Output the [X, Y] coordinate of the center of the cell containing the given text.  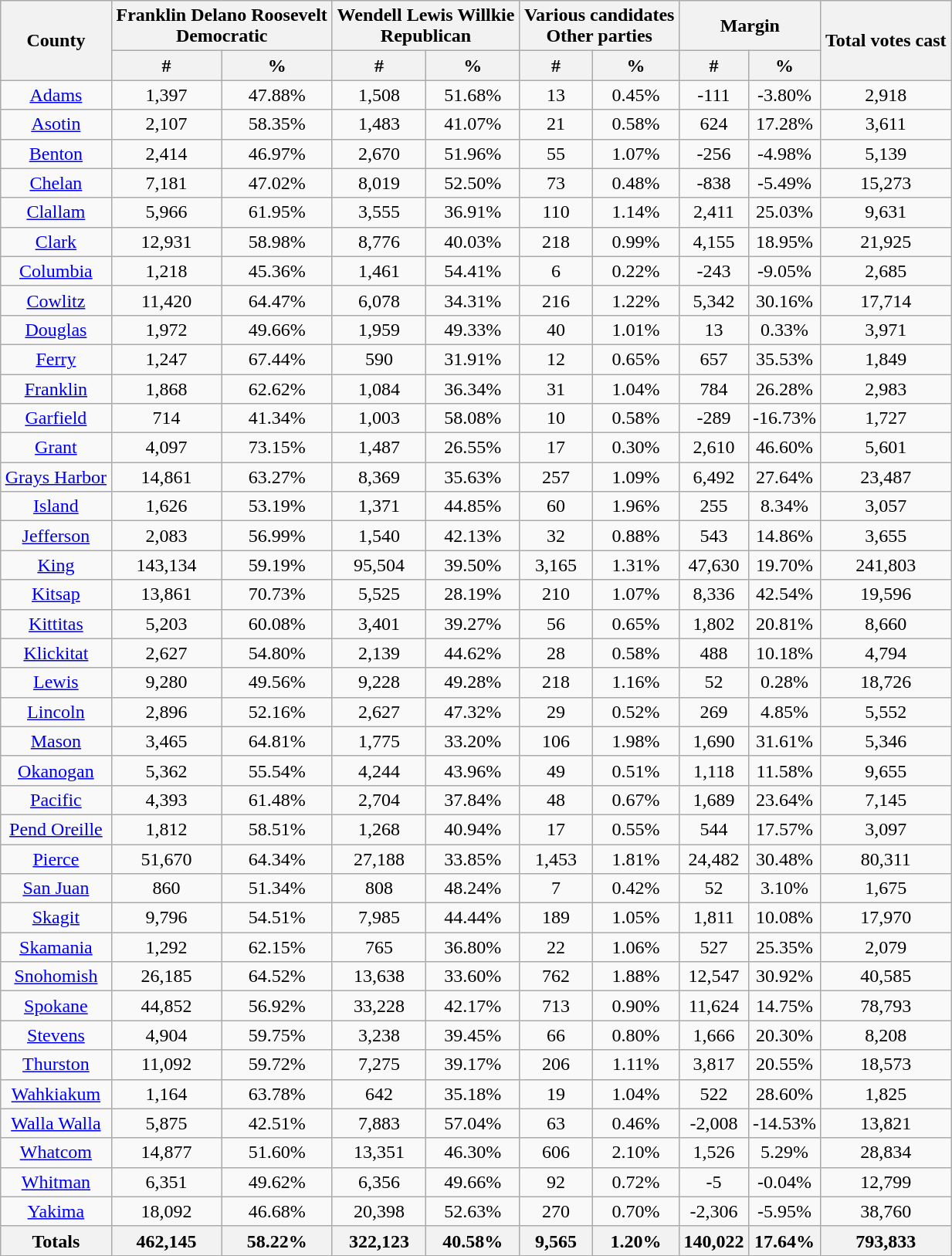
51,670 [167, 859]
642 [378, 1094]
7 [556, 889]
6,078 [378, 300]
13,861 [167, 594]
1,675 [886, 889]
58.51% [276, 829]
5,525 [378, 594]
18,573 [886, 1065]
7,275 [378, 1065]
606 [556, 1153]
62.15% [276, 947]
Lincoln [56, 712]
4,904 [167, 1035]
49.33% [473, 330]
3.10% [784, 889]
26.28% [784, 388]
1,727 [886, 418]
10 [556, 418]
49.28% [473, 682]
657 [714, 359]
11,092 [167, 1065]
462,145 [167, 1241]
714 [167, 418]
42.51% [276, 1123]
11,420 [167, 300]
2,610 [714, 448]
58.98% [276, 242]
590 [378, 359]
Adams [56, 95]
1.11% [635, 1065]
0.42% [635, 889]
1,811 [714, 918]
1.96% [635, 506]
60 [556, 506]
624 [714, 124]
527 [714, 947]
808 [378, 889]
4,244 [378, 770]
1,689 [714, 800]
54.80% [276, 653]
-5.95% [784, 1211]
1,453 [556, 859]
58.08% [473, 418]
42.54% [784, 594]
61.95% [276, 212]
7,985 [378, 918]
46.68% [276, 1211]
28,834 [886, 1153]
0.99% [635, 242]
70.73% [276, 594]
Skamania [56, 947]
Ferry [56, 359]
King [56, 565]
Okanogan [56, 770]
Jefferson [56, 536]
31.61% [784, 741]
27,188 [378, 859]
140,022 [714, 1241]
35.63% [473, 477]
30.92% [784, 977]
31 [556, 388]
3,165 [556, 565]
3,817 [714, 1065]
-243 [714, 271]
270 [556, 1211]
17,970 [886, 918]
1.81% [635, 859]
58.35% [276, 124]
30.16% [784, 300]
1,959 [378, 330]
Garfield [56, 418]
793,833 [886, 1241]
73 [556, 183]
61.48% [276, 800]
5,875 [167, 1123]
8,208 [886, 1035]
55.54% [276, 770]
5,362 [167, 770]
17,714 [886, 300]
0.52% [635, 712]
51.96% [473, 154]
64.52% [276, 977]
5,346 [886, 741]
12,547 [714, 977]
80,311 [886, 859]
5,966 [167, 212]
Benton [56, 154]
Whitman [56, 1182]
48 [556, 800]
64.34% [276, 859]
40.58% [473, 1241]
14,877 [167, 1153]
2,670 [378, 154]
44.62% [473, 653]
33.60% [473, 977]
269 [714, 712]
257 [556, 477]
0.48% [635, 183]
1,526 [714, 1153]
18.95% [784, 242]
Mason [56, 741]
-14.53% [784, 1123]
2,685 [886, 271]
42.17% [473, 1006]
713 [556, 1006]
1,487 [378, 448]
51.60% [276, 1153]
49.56% [276, 682]
22 [556, 947]
5,552 [886, 712]
31.91% [473, 359]
Franklin Delano RooseveltDemocratic [222, 26]
12,799 [886, 1182]
4,794 [886, 653]
36.80% [473, 947]
33,228 [378, 1006]
0.70% [635, 1211]
7,145 [886, 800]
143,134 [167, 565]
36.91% [473, 212]
3,555 [378, 212]
-16.73% [784, 418]
5,342 [714, 300]
2,896 [167, 712]
206 [556, 1065]
39.50% [473, 565]
-289 [714, 418]
64.81% [276, 741]
1.06% [635, 947]
9,655 [886, 770]
28.60% [784, 1094]
59.19% [276, 565]
1.98% [635, 741]
27.64% [784, 477]
210 [556, 594]
488 [714, 653]
1,003 [378, 418]
12 [556, 359]
2,704 [378, 800]
-838 [714, 183]
1.31% [635, 565]
8.34% [784, 506]
Lewis [56, 682]
San Juan [56, 889]
7,181 [167, 183]
20.81% [784, 624]
255 [714, 506]
13,351 [378, 1153]
42.13% [473, 536]
46.97% [276, 154]
County [56, 40]
1.20% [635, 1241]
18,092 [167, 1211]
0.88% [635, 536]
3,097 [886, 829]
40,585 [886, 977]
Whatcom [56, 1153]
-111 [714, 95]
6 [556, 271]
1,775 [378, 741]
53.19% [276, 506]
Columbia [56, 271]
Walla Walla [56, 1123]
24,482 [714, 859]
1,868 [167, 388]
48.24% [473, 889]
46.60% [784, 448]
47,630 [714, 565]
-9.05% [784, 271]
4,393 [167, 800]
14,861 [167, 477]
1,371 [378, 506]
522 [714, 1094]
860 [167, 889]
9,280 [167, 682]
25.03% [784, 212]
3,611 [886, 124]
4,155 [714, 242]
10.08% [784, 918]
3,971 [886, 330]
34.31% [473, 300]
5.29% [784, 1153]
1.09% [635, 477]
36.34% [473, 388]
784 [714, 388]
26.55% [473, 448]
14.75% [784, 1006]
13,638 [378, 977]
21 [556, 124]
Wahkiakum [56, 1094]
0.30% [635, 448]
1,802 [714, 624]
29 [556, 712]
33.85% [473, 859]
-0.04% [784, 1182]
765 [378, 947]
62.62% [276, 388]
Grant [56, 448]
18,726 [886, 682]
49.62% [276, 1182]
44,852 [167, 1006]
20,398 [378, 1211]
Snohomish [56, 977]
216 [556, 300]
110 [556, 212]
67.44% [276, 359]
0.72% [635, 1182]
47.32% [473, 712]
Clallam [56, 212]
1,118 [714, 770]
1.05% [635, 918]
Island [56, 506]
Yakima [56, 1211]
17.28% [784, 124]
1,461 [378, 271]
2,107 [167, 124]
35.18% [473, 1094]
-2,008 [714, 1123]
189 [556, 918]
1,292 [167, 947]
2,411 [714, 212]
1,626 [167, 506]
13,821 [886, 1123]
47.88% [276, 95]
73.15% [276, 448]
0.33% [784, 330]
0.67% [635, 800]
30.48% [784, 859]
54.51% [276, 918]
3,401 [378, 624]
2,918 [886, 95]
59.72% [276, 1065]
-2,306 [714, 1211]
3,238 [378, 1035]
Douglas [56, 330]
26,185 [167, 977]
-4.98% [784, 154]
25.35% [784, 947]
17.57% [784, 829]
11,624 [714, 1006]
39.45% [473, 1035]
1,540 [378, 536]
19.70% [784, 565]
1,268 [378, 829]
28 [556, 653]
2,983 [886, 388]
1,164 [167, 1094]
56 [556, 624]
14.86% [784, 536]
23,487 [886, 477]
2,083 [167, 536]
-5 [714, 1182]
3,057 [886, 506]
51.68% [473, 95]
Thurston [56, 1065]
64.47% [276, 300]
0.51% [635, 770]
Kitsap [56, 594]
1,972 [167, 330]
19 [556, 1094]
0.45% [635, 95]
6,492 [714, 477]
6,351 [167, 1182]
8,336 [714, 594]
Chelan [56, 183]
5,601 [886, 448]
8,660 [886, 624]
Spokane [56, 1006]
2.10% [635, 1153]
19,596 [886, 594]
3,465 [167, 741]
Pacific [56, 800]
59.75% [276, 1035]
9,565 [556, 1241]
Pend Oreille [56, 829]
2,079 [886, 947]
4,097 [167, 448]
-256 [714, 154]
47.02% [276, 183]
39.17% [473, 1065]
38,760 [886, 1211]
66 [556, 1035]
Skagit [56, 918]
37.84% [473, 800]
28.19% [473, 594]
Klickitat [56, 653]
95,504 [378, 565]
1,666 [714, 1035]
1.88% [635, 977]
1,247 [167, 359]
Pierce [56, 859]
5,203 [167, 624]
Totals [56, 1241]
9,631 [886, 212]
2,139 [378, 653]
3,655 [886, 536]
52.50% [473, 183]
Franklin [56, 388]
60.08% [276, 624]
8,019 [378, 183]
0.28% [784, 682]
63 [556, 1123]
1,508 [378, 95]
-5.49% [784, 183]
1.01% [635, 330]
56.99% [276, 536]
1,218 [167, 271]
40.94% [473, 829]
52.16% [276, 712]
45.36% [276, 271]
1,084 [378, 388]
55 [556, 154]
20.55% [784, 1065]
44.44% [473, 918]
11.58% [784, 770]
1,849 [886, 359]
5,139 [886, 154]
1.14% [635, 212]
12,931 [167, 242]
40.03% [473, 242]
1,690 [714, 741]
1.16% [635, 682]
46.30% [473, 1153]
78,793 [886, 1006]
43.96% [473, 770]
Margin [750, 26]
58.22% [276, 1241]
35.53% [784, 359]
1,812 [167, 829]
15,273 [886, 183]
241,803 [886, 565]
543 [714, 536]
57.04% [473, 1123]
39.27% [473, 624]
21,925 [886, 242]
51.34% [276, 889]
9,228 [378, 682]
Clark [56, 242]
0.22% [635, 271]
Various candidatesOther parties [599, 26]
41.34% [276, 418]
0.90% [635, 1006]
92 [556, 1182]
-3.80% [784, 95]
Total votes cast [886, 40]
8,369 [378, 477]
Asotin [56, 124]
20.30% [784, 1035]
6,356 [378, 1182]
106 [556, 741]
52.63% [473, 1211]
54.41% [473, 271]
63.78% [276, 1094]
0.55% [635, 829]
1,483 [378, 124]
8,776 [378, 242]
Cowlitz [56, 300]
1,397 [167, 95]
56.92% [276, 1006]
2,414 [167, 154]
0.46% [635, 1123]
322,123 [378, 1241]
Kittitas [56, 624]
23.64% [784, 800]
32 [556, 536]
Stevens [56, 1035]
63.27% [276, 477]
1,825 [886, 1094]
40 [556, 330]
7,883 [378, 1123]
49 [556, 770]
17.64% [784, 1241]
10.18% [784, 653]
41.07% [473, 124]
9,796 [167, 918]
Wendell Lewis WillkieRepublican [425, 26]
33.20% [473, 741]
Grays Harbor [56, 477]
0.80% [635, 1035]
1.22% [635, 300]
44.85% [473, 506]
762 [556, 977]
544 [714, 829]
4.85% [784, 712]
